Identify which cell holds the provided text, then report its [x, y] central coordinate. 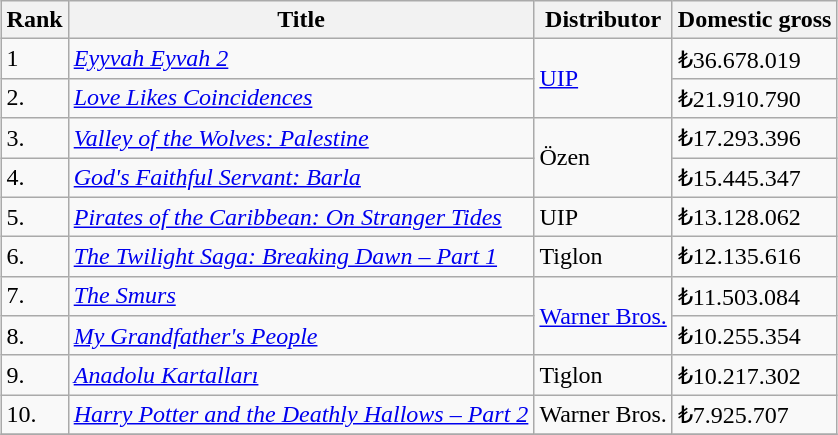
6. [34, 257]
4. [34, 178]
2. [34, 98]
7. [34, 296]
₺10.255.354 [754, 336]
₺7.925.707 [754, 415]
1 [34, 59]
₺17.293.396 [754, 138]
Valley of the Wolves: Palestine [301, 138]
Title [301, 20]
My Grandfather's People [301, 336]
₺11.503.084 [754, 296]
The Smurs [301, 296]
3. [34, 138]
Love Likes Coincidences [301, 98]
₺12.135.616 [754, 257]
Domestic gross [754, 20]
9. [34, 375]
₺36.678.019 [754, 59]
Eyyvah Eyvah 2 [301, 59]
10. [34, 415]
Distributor [603, 20]
Pirates of the Caribbean: On Stranger Tides [301, 217]
5. [34, 217]
Rank [34, 20]
The Twilight Saga: Breaking Dawn – Part 1 [301, 257]
Anadolu Kartalları [301, 375]
8. [34, 336]
₺15.445.347 [754, 178]
God's Faithful Servant: Barla [301, 178]
Özen [603, 158]
₺10.217.302 [754, 375]
₺13.128.062 [754, 217]
₺21.910.790 [754, 98]
Harry Potter and the Deathly Hallows – Part 2 [301, 415]
